From the cell containing the given text, extract its center point as (x, y) coordinate. 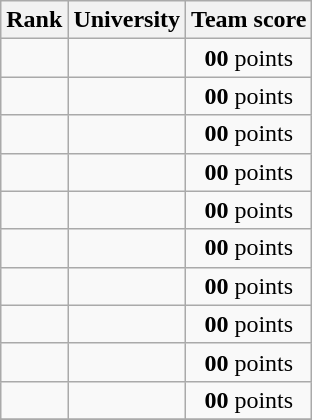
Rank (34, 20)
University (127, 20)
Team score (249, 20)
